Determine the (X, Y) coordinate at the center of the cell enclosing the given text.  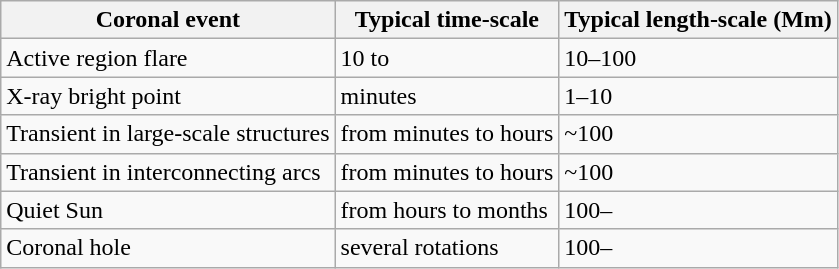
1–10 (698, 96)
X-ray bright point (168, 96)
Active region flare (168, 58)
from hours to months (447, 210)
10 to (447, 58)
Typical time-scale (447, 20)
Transient in large-scale structures (168, 134)
several rotations (447, 248)
Quiet Sun (168, 210)
10–100 (698, 58)
Typical length-scale (Mm) (698, 20)
minutes (447, 96)
Coronal event (168, 20)
Coronal hole (168, 248)
Transient in interconnecting arcs (168, 172)
